Return the [x, y] coordinate for the center point of the cell that contains the specified text.  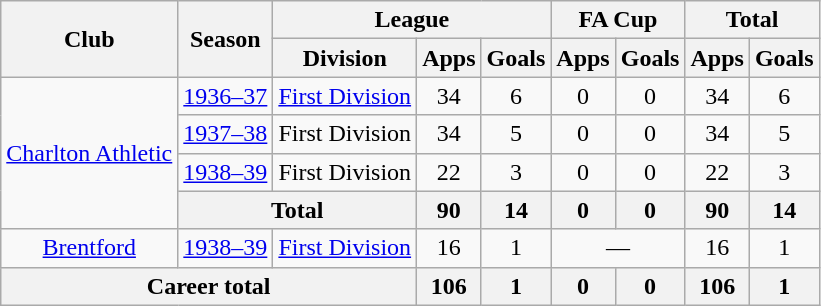
League [412, 20]
Season [226, 39]
Charlton Athletic [90, 153]
1937–38 [226, 134]
Career total [209, 286]
FA Cup [618, 20]
1936–37 [226, 96]
Brentford [90, 248]
Club [90, 39]
Division [345, 58]
— [618, 248]
